For the text-containing cell, return its midpoint in [x, y] coordinate format. 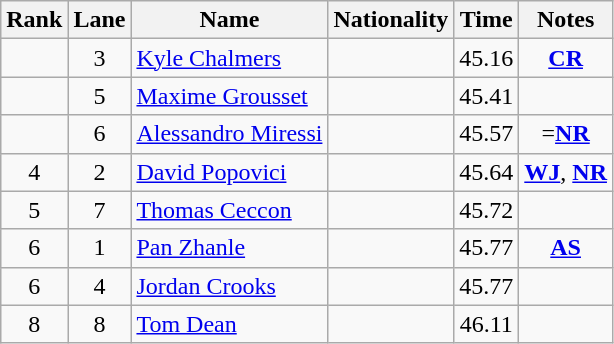
45.64 [486, 172]
2 [100, 172]
45.72 [486, 210]
Name [230, 20]
Jordan Crooks [230, 286]
45.16 [486, 58]
Maxime Grousset [230, 96]
Notes [566, 20]
1 [100, 248]
Thomas Ceccon [230, 210]
WJ, NR [566, 172]
David Popovici [230, 172]
45.57 [486, 134]
Nationality [391, 20]
46.11 [486, 324]
3 [100, 58]
Kyle Chalmers [230, 58]
Alessandro Miressi [230, 134]
CR [566, 58]
Time [486, 20]
AS [566, 248]
Rank [34, 20]
Lane [100, 20]
Tom Dean [230, 324]
7 [100, 210]
Pan Zhanle [230, 248]
45.41 [486, 96]
=NR [566, 134]
